Locate the cell with the specified text and output its [X, Y] center coordinate. 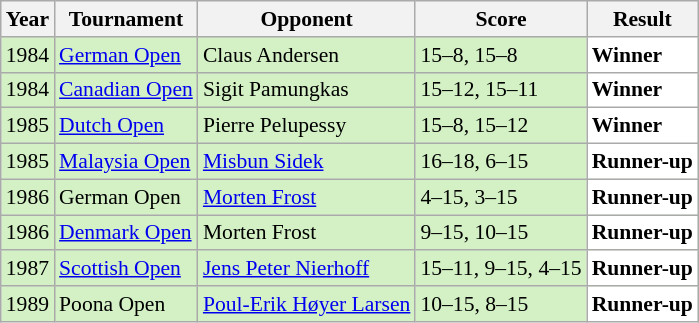
15–11, 9–15, 4–15 [500, 269]
1987 [28, 269]
Score [500, 19]
15–8, 15–12 [500, 126]
10–15, 8–15 [500, 304]
Jens Peter Nierhoff [307, 269]
Result [642, 19]
1989 [28, 304]
Poona Open [126, 304]
Poul-Erik Høyer Larsen [307, 304]
Tournament [126, 19]
4–15, 3–15 [500, 197]
Denmark Open [126, 233]
15–12, 15–11 [500, 90]
15–8, 15–8 [500, 55]
Malaysia Open [126, 162]
Misbun Sidek [307, 162]
Pierre Pelupessy [307, 126]
Claus Andersen [307, 55]
16–18, 6–15 [500, 162]
Scottish Open [126, 269]
9–15, 10–15 [500, 233]
Canadian Open [126, 90]
Year [28, 19]
Opponent [307, 19]
Sigit Pamungkas [307, 90]
Dutch Open [126, 126]
